Search for the cell housing the specified text and yield its [x, y] center coordinate. 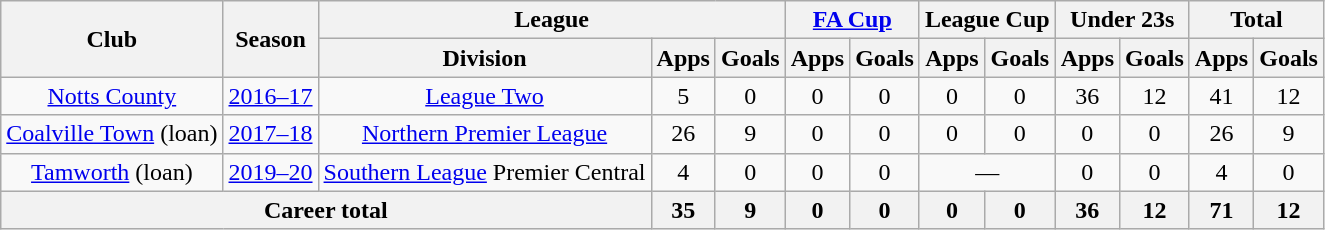
Under 23s [1122, 20]
Season [270, 39]
2019–20 [270, 172]
71 [1221, 210]
League Cup [987, 20]
35 [683, 210]
Club [112, 39]
Northern Premier League [484, 134]
5 [683, 96]
Career total [326, 210]
— [987, 172]
League Two [484, 96]
Southern League Premier Central [484, 172]
FA Cup [852, 20]
2017–18 [270, 134]
League [552, 20]
2016–17 [270, 96]
Division [484, 58]
Coalville Town (loan) [112, 134]
Notts County [112, 96]
41 [1221, 96]
Total [1256, 20]
Tamworth (loan) [112, 172]
